Capture the cell that displays the provided text and extract its [X, Y] central coordinate. 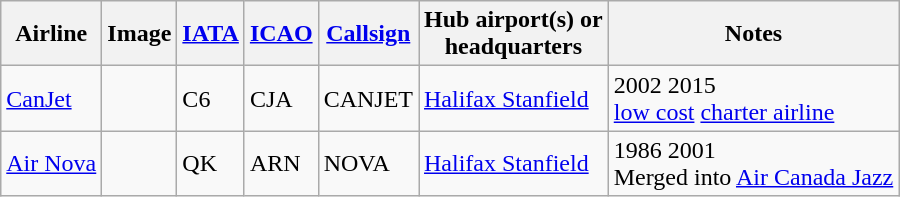
ICAO [281, 34]
Air Nova [52, 164]
CANJET [368, 98]
Callsign [368, 34]
NOVA [368, 164]
1986 2001Merged into Air Canada Jazz [754, 164]
Hub airport(s) orheadquarters [513, 34]
IATA [211, 34]
Notes [754, 34]
C6 [211, 98]
CanJet [52, 98]
QK [211, 164]
ARN [281, 164]
Image [140, 34]
Airline [52, 34]
2002 2015low cost charter airline [754, 98]
CJA [281, 98]
